Detect which cell encompasses the target text, then output its (X, Y) center coordinate. 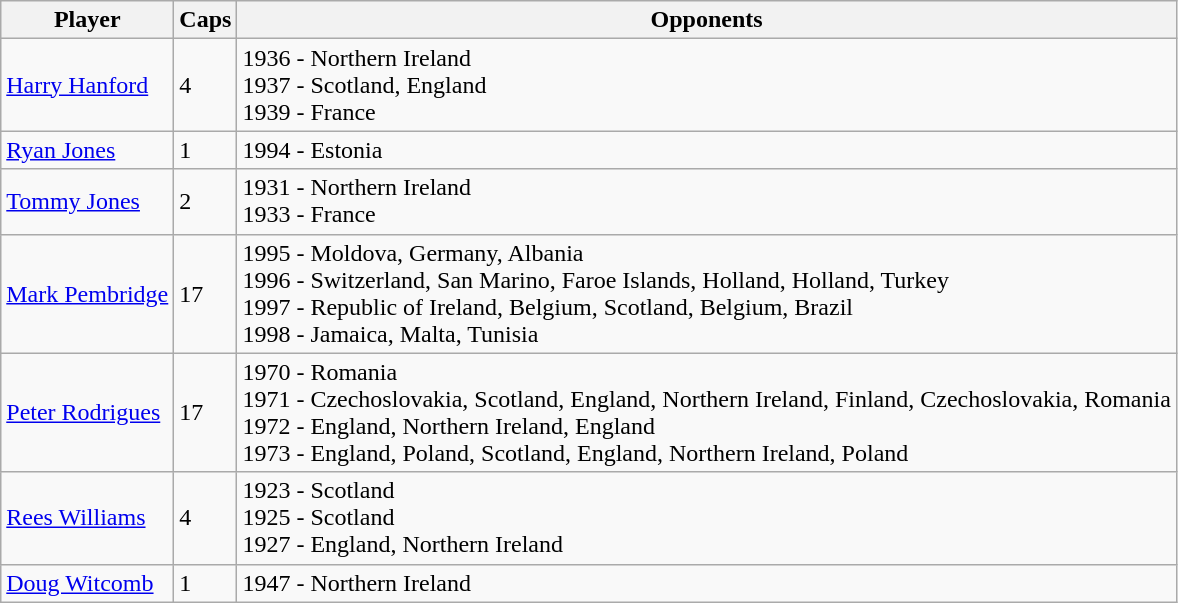
Harry Hanford (88, 85)
Doug Witcomb (88, 583)
Player (88, 20)
Tommy Jones (88, 202)
2 (206, 202)
1936 - Northern Ireland1937 - Scotland, England1939 - France (706, 85)
Opponents (706, 20)
1994 - Estonia (706, 150)
1947 - Northern Ireland (706, 583)
1931 - Northern Ireland1933 - France (706, 202)
1923 - Scotland1925 - Scotland1927 - England, Northern Ireland (706, 518)
Mark Pembridge (88, 294)
Ryan Jones (88, 150)
Caps (206, 20)
Peter Rodrigues (88, 412)
Rees Williams (88, 518)
